Provide the [x, y] coordinate of the cell's center where the given text is located.  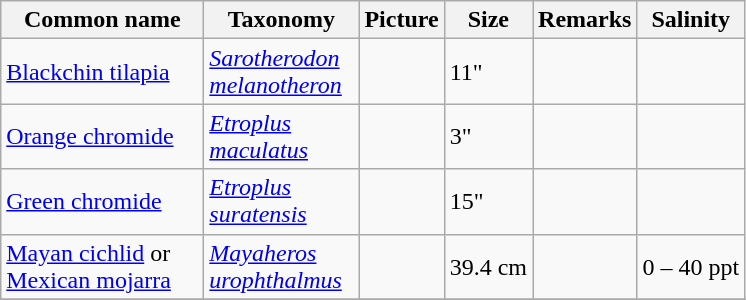
Sarotherodon melanotheron [282, 72]
Taxonomy [282, 20]
Size [488, 20]
Mayan cichlid or Mexican mojarra [102, 266]
11" [488, 72]
Blackchin tilapia [102, 72]
Salinity [691, 20]
Picture [402, 20]
Remarks [585, 20]
Green chromide [102, 202]
0 – 40 ppt [691, 266]
Orange chromide [102, 136]
Mayaheros urophthalmus [282, 266]
15" [488, 202]
Etroplus maculatus [282, 136]
Common name [102, 20]
Etroplus suratensis [282, 202]
3" [488, 136]
39.4 cm [488, 266]
